Find where the given text appears and provide that cell's center as [x, y] coordinate. 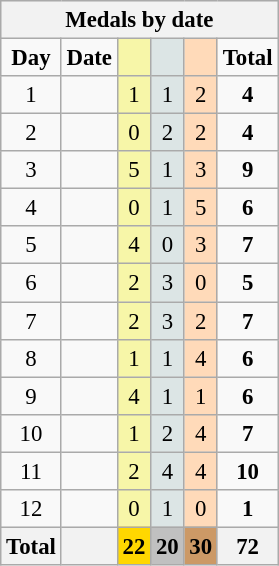
20 [168, 546]
30 [200, 546]
12 [31, 509]
Day [31, 58]
22 [134, 546]
72 [247, 546]
Date [89, 58]
11 [31, 471]
Medals by date [140, 20]
8 [31, 358]
